Provide the (X, Y) coordinate of the cell's center where the given text is located.  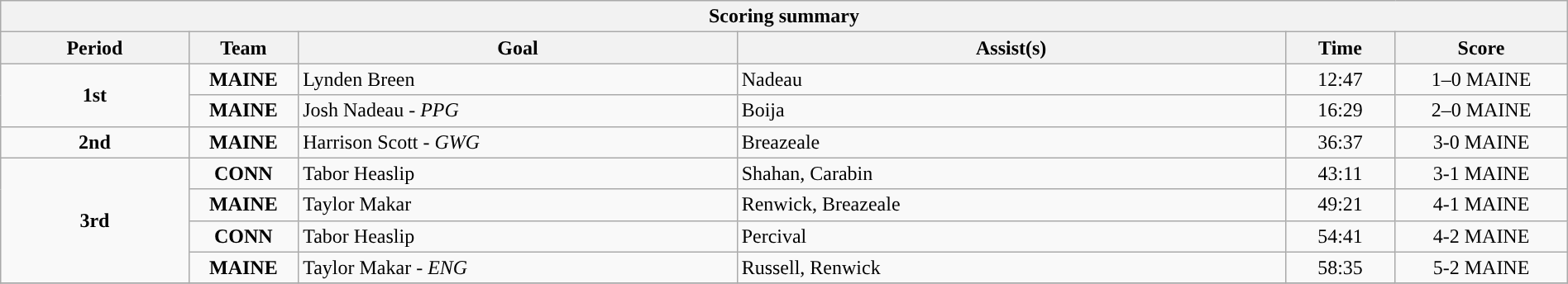
Goal (518, 48)
Score (1481, 48)
49:21 (1340, 205)
1–0 MAINE (1481, 79)
43:11 (1340, 173)
3-0 MAINE (1481, 142)
1st (94, 95)
2nd (94, 142)
36:37 (1340, 142)
12:47 (1340, 79)
Josh Nadeau - PPG (518, 111)
54:41 (1340, 236)
5-2 MAINE (1481, 267)
Percival (1011, 236)
Boija (1011, 111)
Scoring summary (784, 17)
Lynden Breen (518, 79)
Taylor Makar - ENG (518, 267)
Period (94, 48)
3-1 MAINE (1481, 173)
16:29 (1340, 111)
Assist(s) (1011, 48)
4-1 MAINE (1481, 205)
Harrison Scott - GWG (518, 142)
Nadeau (1011, 79)
Russell, Renwick (1011, 267)
3rd (94, 220)
Team (243, 48)
Shahan, Carabin (1011, 173)
2–0 MAINE (1481, 111)
Time (1340, 48)
Taylor Makar (518, 205)
4-2 MAINE (1481, 236)
58:35 (1340, 267)
Renwick, Breazeale (1011, 205)
Breazeale (1011, 142)
